Pinpoint the cell where the given text exists, returning its [X, Y] midpoint coordinate. 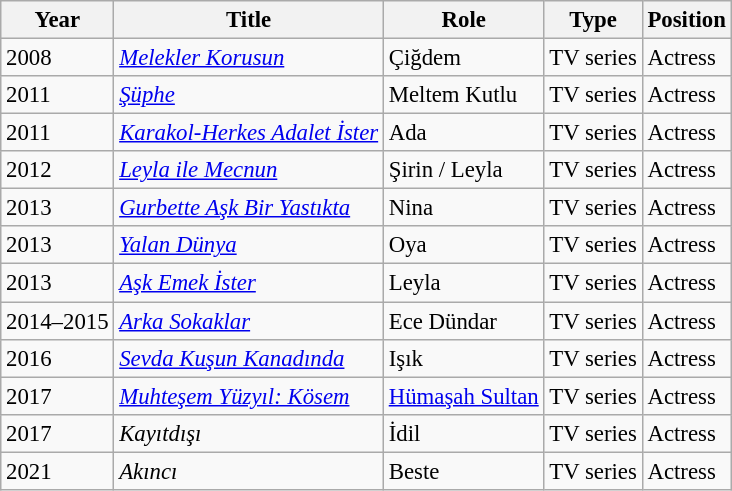
2012 [58, 170]
Oya [464, 245]
2016 [58, 358]
Işık [464, 358]
Role [464, 20]
Gurbette Aşk Bir Yastıkta [249, 208]
Leyla [464, 283]
2014–2015 [58, 321]
Meltem Kutlu [464, 95]
Arka Sokaklar [249, 321]
Beste [464, 471]
Leyla ile Mecnun [249, 170]
Muhteşem Yüzyıl: Kösem [249, 396]
Hümaşah Sultan [464, 396]
Karakol-Herkes Adalet İster [249, 133]
Şüphe [249, 95]
İdil [464, 433]
2021 [58, 471]
Position [686, 20]
Melekler Korusun [249, 58]
Çiğdem [464, 58]
Title [249, 20]
Ada [464, 133]
Ece Dündar [464, 321]
Aşk Emek İster [249, 283]
Nina [464, 208]
Şirin / Leyla [464, 170]
Yalan Dünya [249, 245]
Akıncı [249, 471]
Type [593, 20]
Sevda Kuşun Kanadında [249, 358]
Year [58, 20]
Kayıtdışı [249, 433]
2008 [58, 58]
